Return [x, y] of the center of cell containing provided text 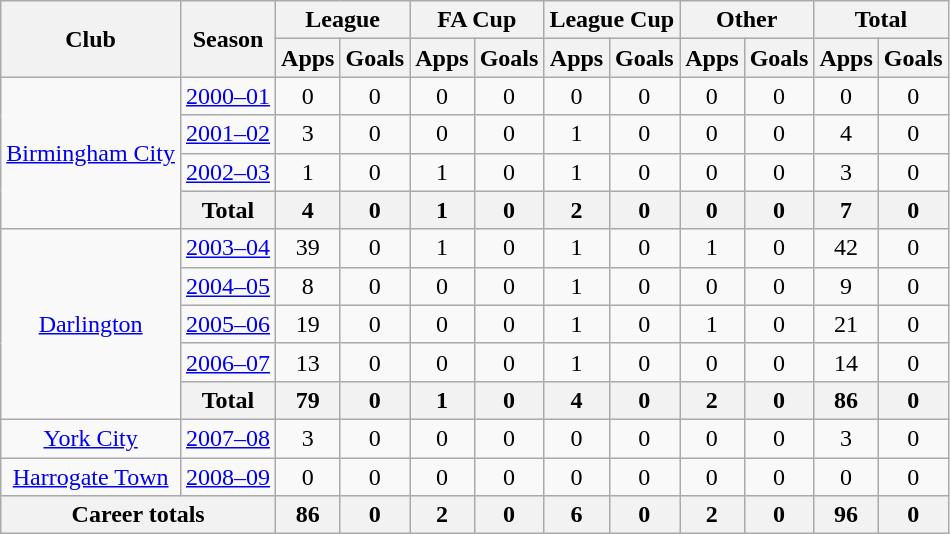
96 [846, 515]
79 [308, 400]
2004–05 [228, 286]
Other [747, 20]
14 [846, 362]
2005–06 [228, 324]
21 [846, 324]
League Cup [612, 20]
Harrogate Town [91, 477]
Darlington [91, 324]
2003–04 [228, 248]
2001–02 [228, 134]
8 [308, 286]
9 [846, 286]
Career totals [138, 515]
39 [308, 248]
2000–01 [228, 96]
2006–07 [228, 362]
7 [846, 210]
FA Cup [477, 20]
6 [576, 515]
19 [308, 324]
Club [91, 39]
Season [228, 39]
42 [846, 248]
Birmingham City [91, 153]
2007–08 [228, 438]
2008–09 [228, 477]
York City [91, 438]
13 [308, 362]
2002–03 [228, 172]
League [343, 20]
